Search for the cell housing the specified text and yield its (x, y) center coordinate. 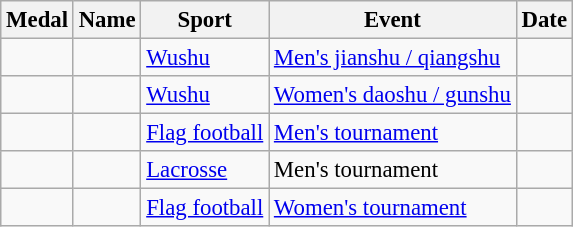
Women's daoshu / gunshu (393, 95)
Sport (205, 20)
Women's tournament (393, 208)
Name (107, 20)
Lacrosse (205, 170)
Medal (38, 20)
Men's jianshu / qiangshu (393, 58)
Date (544, 20)
Event (393, 20)
